Output the (x, y) coordinate of the center of the cell containing the given text.  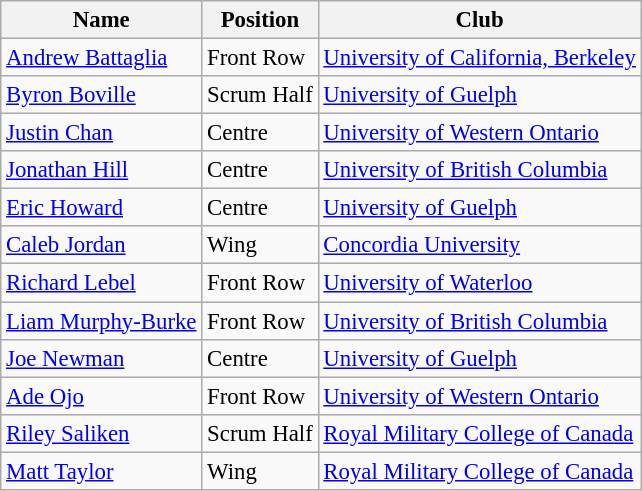
Andrew Battaglia (102, 58)
Club (480, 20)
University of Waterloo (480, 283)
Joe Newman (102, 358)
Position (260, 20)
Jonathan Hill (102, 170)
Matt Taylor (102, 471)
University of California, Berkeley (480, 58)
Liam Murphy-Burke (102, 321)
Riley Saliken (102, 433)
Byron Boville (102, 95)
Caleb Jordan (102, 245)
Justin Chan (102, 133)
Name (102, 20)
Ade Ojo (102, 396)
Concordia University (480, 245)
Eric Howard (102, 208)
Richard Lebel (102, 283)
